For the text-containing cell, return its midpoint in (x, y) coordinate format. 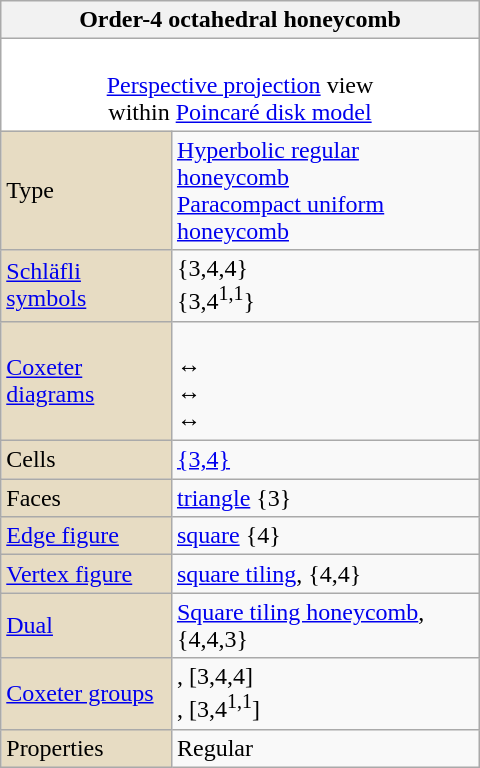
square {4} (325, 536)
Dual (86, 626)
Regular (325, 748)
Faces (86, 498)
Vertex figure (86, 574)
square tiling, {4,4} (325, 574)
, [3,4,4], [3,41,1] (325, 694)
Hyperbolic regular honeycombParacompact uniform honeycomb (325, 190)
{3,4} (325, 460)
Order-4 octahedral honeycomb (240, 20)
Schläfli symbols (86, 286)
Square tiling honeycomb, {4,4,3} (325, 626)
↔ ↔ ↔ (325, 380)
{3,4,4}{3,41,1} (325, 286)
Coxeter diagrams (86, 380)
Coxeter groups (86, 694)
Perspective projection viewwithin Poincaré disk model (240, 85)
Cells (86, 460)
Type (86, 190)
Edge figure (86, 536)
triangle {3} (325, 498)
Properties (86, 748)
